Return [x, y] of the center of cell containing provided text 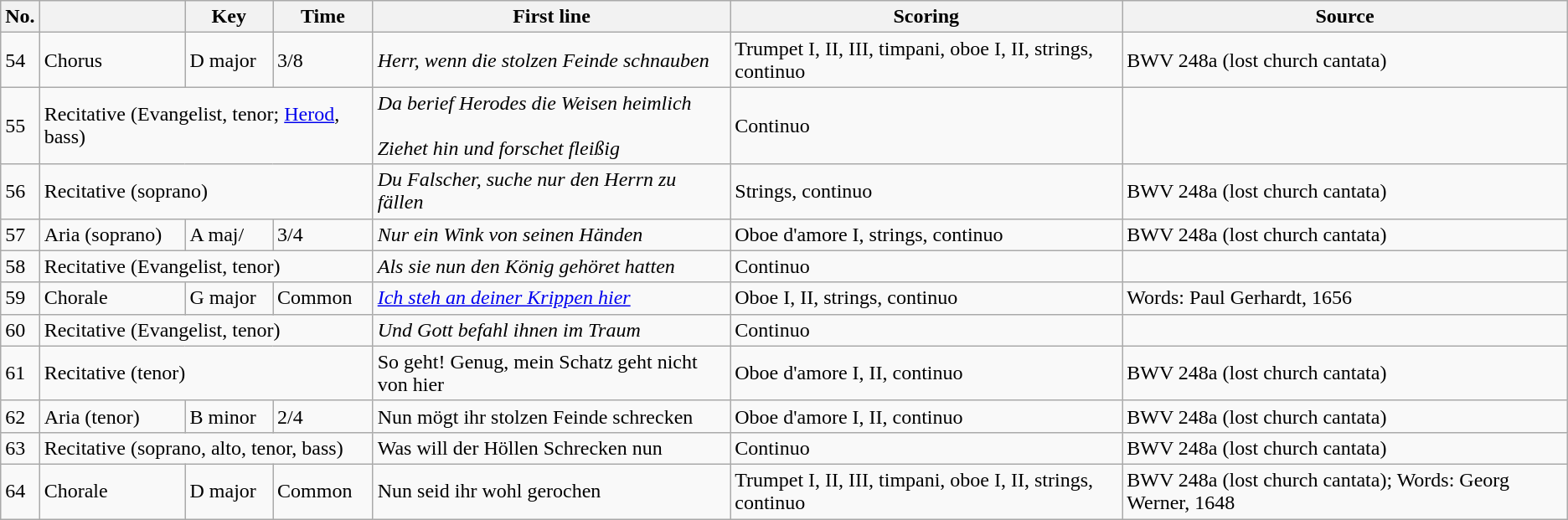
Ich steh an deiner Krippen hier [551, 298]
B minor [230, 416]
Recitative (soprano, alto, tenor, bass) [206, 448]
A maj/ [230, 234]
3/8 [323, 60]
56 [20, 191]
Recitative (Evangelist, tenor; Herod, bass) [206, 126]
2/4 [323, 416]
Als sie nun den König gehöret hatten [551, 266]
So geht! Genug, mein Schatz geht nicht von hier [551, 373]
Words: Paul Gerhardt, 1656 [1345, 298]
Time [323, 17]
3/4 [323, 234]
Key [230, 17]
64 [20, 491]
Source [1345, 17]
Oboe I, II, strings, continuo [926, 298]
62 [20, 416]
G major [230, 298]
Chorus [112, 60]
First line [551, 17]
58 [20, 266]
Nur ein Wink von seinen Händen [551, 234]
Nun mögt ihr stolzen Feinde schrecken [551, 416]
No. [20, 17]
59 [20, 298]
Du Falscher, suche nur den Herrn zu fällen [551, 191]
BWV 248a (lost church cantata); Words: Georg Werner, 1648 [1345, 491]
61 [20, 373]
Scoring [926, 17]
63 [20, 448]
Nun seid ihr wohl gerochen [551, 491]
Oboe d'amore I, strings, continuo [926, 234]
Strings, continuo [926, 191]
54 [20, 60]
Und Gott befahl ihnen im Traum [551, 330]
60 [20, 330]
Recitative (tenor) [206, 373]
Was will der Höllen Schrecken nun [551, 448]
Aria (tenor) [112, 416]
Recitative (soprano) [206, 191]
Aria (soprano) [112, 234]
57 [20, 234]
Herr, wenn die stolzen Feinde schnauben [551, 60]
55 [20, 126]
Da berief Herodes die Weisen heimlichZiehet hin und forschet fleißig [551, 126]
